From the cell containing the given text, extract its center point as (X, Y) coordinate. 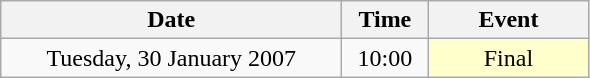
Final (508, 58)
Date (172, 20)
Time (385, 20)
10:00 (385, 58)
Event (508, 20)
Tuesday, 30 January 2007 (172, 58)
